Output the [x, y] coordinate of the center of the cell containing the given text.  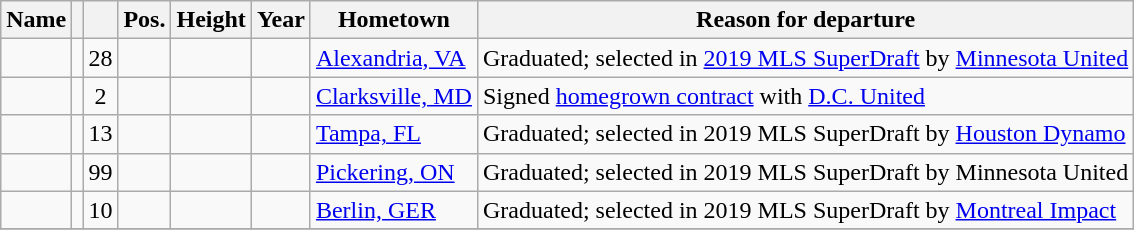
Alexandria, VA [394, 58]
10 [100, 210]
Tampa, FL [394, 134]
Height [211, 20]
99 [100, 172]
Name [36, 20]
Pos. [144, 20]
Clarksville, MD [394, 96]
Berlin, GER [394, 210]
Reason for departure [805, 20]
Signed homegrown contract with D.C. United [805, 96]
Pickering, ON [394, 172]
Hometown [394, 20]
Graduated; selected in 2019 MLS SuperDraft by Montreal Impact [805, 210]
28 [100, 58]
13 [100, 134]
Year [280, 20]
2 [100, 96]
Graduated; selected in 2019 MLS SuperDraft by Houston Dynamo [805, 134]
